Extract the (x, y) coordinate from the center of the cell holding the provided text.  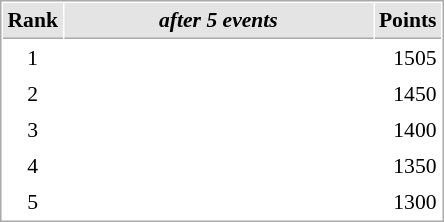
3 (32, 129)
Rank (32, 21)
2 (32, 93)
1 (32, 57)
4 (32, 165)
1350 (408, 165)
1300 (408, 201)
Points (408, 21)
5 (32, 201)
1450 (408, 93)
1505 (408, 57)
1400 (408, 129)
after 5 events (218, 21)
